Detect which cell encompasses the target text, then output its [x, y] center coordinate. 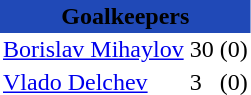
(0) [234, 50]
30 [202, 50]
Goalkeepers [126, 16]
Borislav Mihaylov [94, 50]
